Locate the cell with the specified text and output its [x, y] center coordinate. 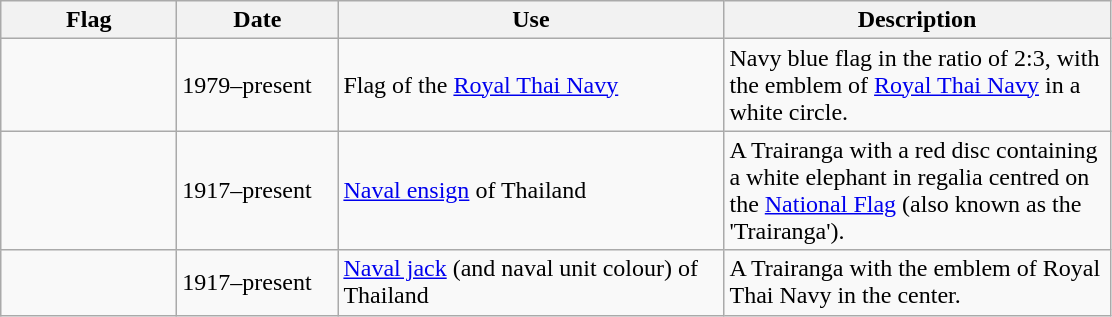
A Trairanga with the emblem of Royal Thai Navy in the center. [917, 282]
A Trairanga with a red disc containing a white elephant in regalia centred on the National Flag (also known as the 'Trairanga'). [917, 190]
Naval jack (and naval unit colour) of Thailand [531, 282]
Use [531, 20]
Flag of the Royal Thai Navy [531, 85]
Naval ensign of Thailand [531, 190]
Navy blue flag in the ratio of 2:3, with the emblem of Royal Thai Navy in a white circle. [917, 85]
Date [258, 20]
1979–present [258, 85]
Description [917, 20]
Flag [89, 20]
